Detect which cell encompasses the target text, then output its (x, y) center coordinate. 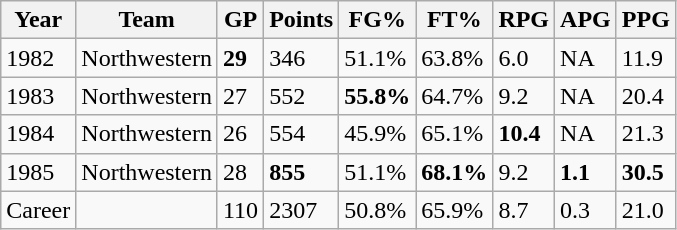
1.1 (586, 172)
20.4 (646, 96)
65.9% (454, 210)
6.0 (524, 58)
PPG (646, 20)
554 (302, 134)
27 (240, 96)
26 (240, 134)
11.9 (646, 58)
0.3 (586, 210)
110 (240, 210)
Points (302, 20)
GP (240, 20)
FT% (454, 20)
1984 (38, 134)
21.3 (646, 134)
552 (302, 96)
29 (240, 58)
Career (38, 210)
APG (586, 20)
2307 (302, 210)
28 (240, 172)
1983 (38, 96)
68.1% (454, 172)
FG% (378, 20)
64.7% (454, 96)
855 (302, 172)
8.7 (524, 210)
RPG (524, 20)
65.1% (454, 134)
55.8% (378, 96)
Team (147, 20)
50.8% (378, 210)
346 (302, 58)
30.5 (646, 172)
63.8% (454, 58)
45.9% (378, 134)
10.4 (524, 134)
1982 (38, 58)
21.0 (646, 210)
Year (38, 20)
1985 (38, 172)
